Detect which cell encompasses the target text, then output its (x, y) center coordinate. 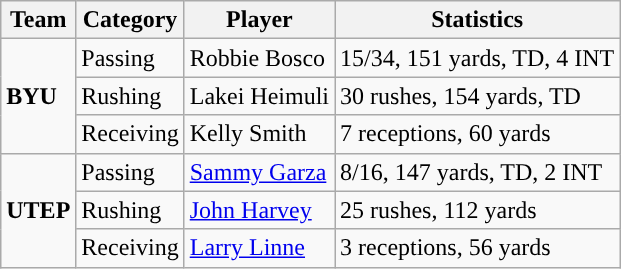
John Harvey (259, 210)
Category (130, 20)
15/34, 151 yards, TD, 4 INT (478, 58)
Team (38, 20)
3 receptions, 56 yards (478, 248)
Robbie Bosco (259, 58)
8/16, 147 yards, TD, 2 INT (478, 172)
BYU (38, 96)
25 rushes, 112 yards (478, 210)
Lakei Heimuli (259, 96)
7 receptions, 60 yards (478, 134)
Larry Linne (259, 248)
Kelly Smith (259, 134)
Player (259, 20)
UTEP (38, 210)
Statistics (478, 20)
30 rushes, 154 yards, TD (478, 96)
Sammy Garza (259, 172)
